Locate the cell with the specified text and output its (X, Y) center coordinate. 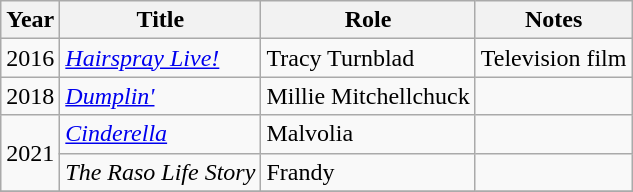
2021 (30, 153)
2018 (30, 96)
Millie Mitchellchuck (368, 96)
Tracy Turnblad (368, 58)
2016 (30, 58)
Malvolia (368, 134)
Hairspray Live! (160, 58)
Year (30, 20)
Title (160, 20)
The Raso Life Story (160, 172)
Frandy (368, 172)
Television film (554, 58)
Cinderella (160, 134)
Notes (554, 20)
Role (368, 20)
Dumplin' (160, 96)
